Return the [X, Y] coordinate for the center point of the cell that contains the specified text.  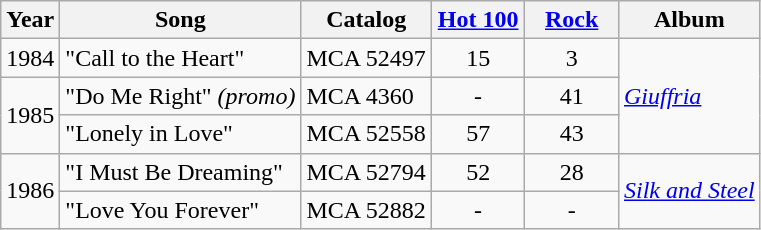
Hot 100 [478, 20]
1986 [30, 191]
MCA 4360 [366, 96]
"Lonely in Love" [180, 134]
"I Must Be Dreaming" [180, 172]
41 [572, 96]
Giuffria [689, 96]
57 [478, 134]
1984 [30, 58]
52 [478, 172]
1985 [30, 115]
Catalog [366, 20]
MCA 52497 [366, 58]
"Love You Forever" [180, 210]
43 [572, 134]
15 [478, 58]
3 [572, 58]
MCA 52882 [366, 210]
"Do Me Right" (promo) [180, 96]
Album [689, 20]
Rock [572, 20]
Year [30, 20]
"Call to the Heart" [180, 58]
28 [572, 172]
MCA 52794 [366, 172]
Song [180, 20]
Silk and Steel [689, 191]
MCA 52558 [366, 134]
